Determine the (X, Y) coordinate at the center of the cell enclosing the given text.  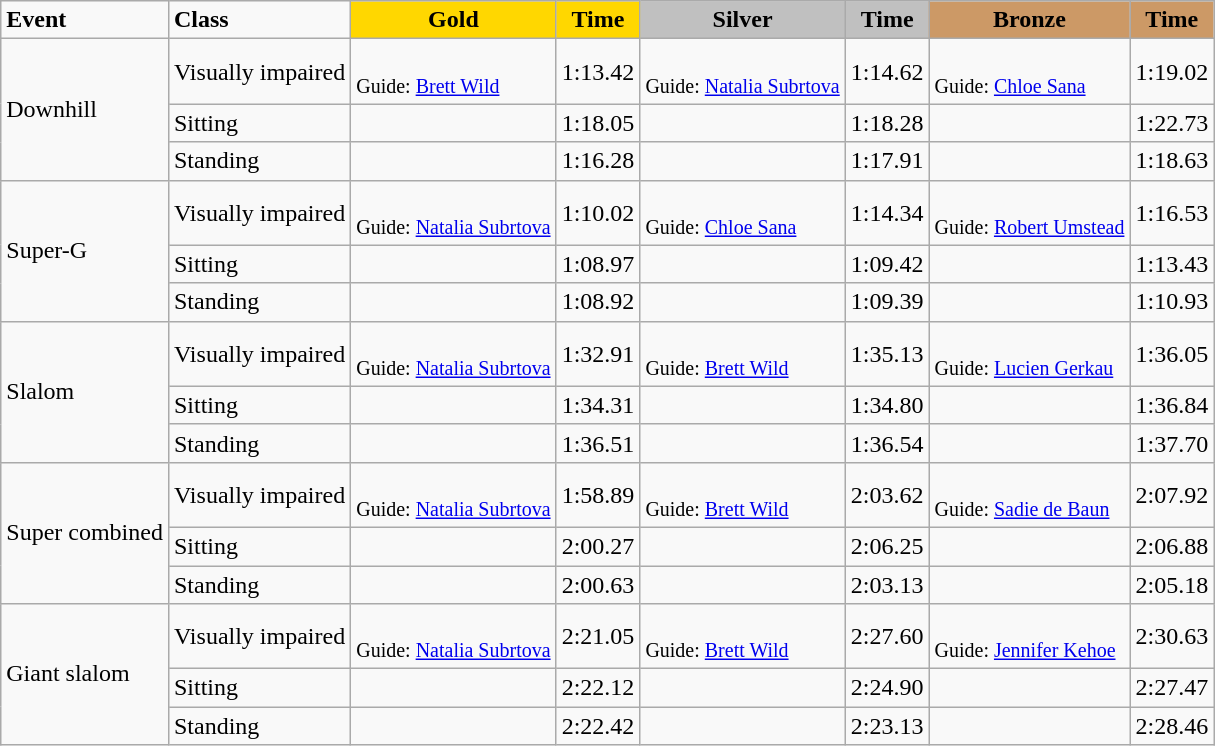
2:00.27 (598, 546)
1:37.70 (1172, 443)
2:22.12 (598, 688)
1:34.80 (887, 405)
1:14.62 (887, 72)
Bronze (1030, 20)
1:13.43 (1172, 264)
1:17.91 (887, 161)
2:27.60 (887, 636)
Guide: Jennifer Kehoe (1030, 636)
1:58.89 (598, 494)
Guide: Robert Umstead (1030, 212)
Guide: Sadie de Baun (1030, 494)
2:07.92 (1172, 494)
2:06.88 (1172, 546)
Gold (454, 20)
1:22.73 (1172, 123)
1:14.34 (887, 212)
2:05.18 (1172, 585)
Class (259, 20)
Event (85, 20)
2:00.63 (598, 585)
1:18.63 (1172, 161)
2:03.62 (887, 494)
2:28.46 (1172, 726)
1:10.93 (1172, 302)
2:27.47 (1172, 688)
1:34.31 (598, 405)
1:09.39 (887, 302)
2:03.13 (887, 585)
1:08.97 (598, 264)
1:36.51 (598, 443)
2:21.05 (598, 636)
2:06.25 (887, 546)
1:32.91 (598, 354)
1:36.54 (887, 443)
1:09.42 (887, 264)
Giant slalom (85, 674)
1:35.13 (887, 354)
1:08.92 (598, 302)
1:16.28 (598, 161)
Super combined (85, 532)
Silver (742, 20)
1:36.84 (1172, 405)
1:18.05 (598, 123)
2:23.13 (887, 726)
2:30.63 (1172, 636)
1:10.02 (598, 212)
1:19.02 (1172, 72)
2:22.42 (598, 726)
Guide: Lucien Gerkau (1030, 354)
1:16.53 (1172, 212)
1:36.05 (1172, 354)
Super-G (85, 250)
2:24.90 (887, 688)
1:18.28 (887, 123)
1:13.42 (598, 72)
Downhill (85, 110)
Slalom (85, 392)
